Return the (x, y) coordinate for the center point of the cell that contains the specified text.  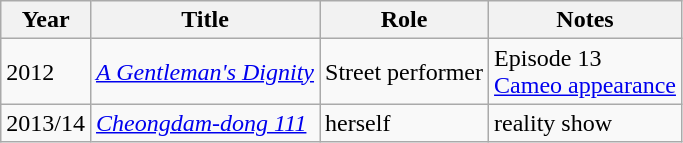
Street performer (404, 72)
reality show (586, 123)
Episode 13Cameo appearance (586, 72)
Year (46, 20)
A Gentleman's Dignity (204, 72)
2012 (46, 72)
Title (204, 20)
2013/14 (46, 123)
Cheongdam-dong 111 (204, 123)
Role (404, 20)
herself (404, 123)
Notes (586, 20)
